Provide the (X, Y) coordinate of the cell's center where the given text is located.  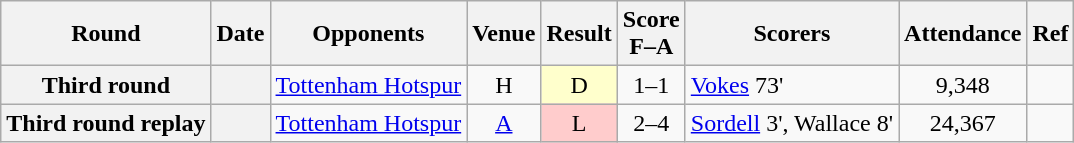
Scorers (792, 34)
Ref (1050, 34)
Third round (106, 85)
Sordell 3', Wallace 8' (792, 123)
Attendance (963, 34)
9,348 (963, 85)
Round (106, 34)
A (504, 123)
Venue (504, 34)
1–1 (651, 85)
Opponents (368, 34)
D (579, 85)
ScoreF–A (651, 34)
Date (240, 34)
2–4 (651, 123)
L (579, 123)
Vokes 73' (792, 85)
Third round replay (106, 123)
H (504, 85)
24,367 (963, 123)
Result (579, 34)
